Return [x, y] of the center of cell containing provided text 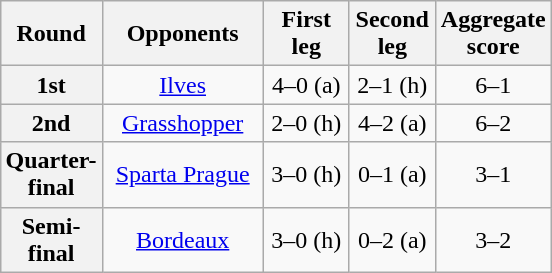
Grasshopper [182, 123]
Quarter-final [51, 174]
Aggregate score [493, 34]
1st [51, 85]
6–1 [493, 85]
3–1 [493, 174]
2nd [51, 123]
Round [51, 34]
3–2 [493, 240]
Opponents [182, 34]
Ilves [182, 85]
Semi-final [51, 240]
6–2 [493, 123]
Second leg [392, 34]
2–1 (h) [392, 85]
Bordeaux [182, 240]
2–0 (h) [306, 123]
0–2 (a) [392, 240]
First leg [306, 34]
0–1 (a) [392, 174]
Sparta Prague [182, 174]
4–2 (a) [392, 123]
4–0 (a) [306, 85]
